Determine the (X, Y) coordinate at the center of the cell enclosing the given text.  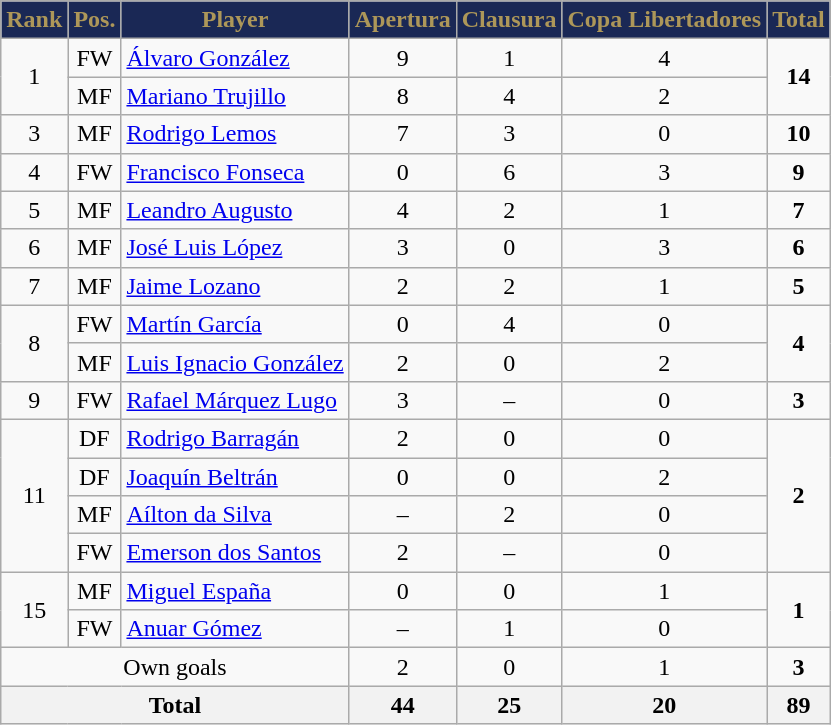
Joaquín Beltrán (235, 477)
Own goals (175, 667)
Apertura (402, 20)
Francisco Fonseca (235, 172)
Mariano Trujillo (235, 96)
Rank (34, 20)
Rodrigo Barragán (235, 438)
Aílton da Silva (235, 515)
Miguel España (235, 591)
Pos. (94, 20)
José Luis López (235, 248)
Álvaro González (235, 58)
14 (799, 77)
Martín García (235, 324)
Luis Ignacio González (235, 362)
Jaime Lozano (235, 286)
20 (664, 705)
Leandro Augusto (235, 210)
Anuar Gómez (235, 629)
Rodrigo Lemos (235, 134)
Copa Libertadores (664, 20)
89 (799, 705)
Player (235, 20)
11 (34, 495)
Clausura (509, 20)
25 (509, 705)
10 (799, 134)
44 (402, 705)
Emerson dos Santos (235, 553)
Rafael Márquez Lugo (235, 400)
15 (34, 610)
